Scan for the cell matching the given text and deliver its (X, Y) coordinate at center. 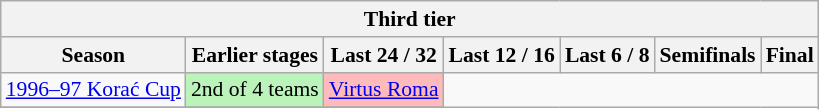
Last 12 / 16 (502, 55)
Semifinals (708, 55)
Virtus Roma (384, 90)
Final (790, 55)
Season (94, 55)
Third tier (410, 19)
Last 24 / 32 (384, 55)
Last 6 / 8 (608, 55)
2nd of 4 teams (255, 90)
Earlier stages (255, 55)
1996–97 Korać Cup (94, 90)
